Locate the cell with the specified text and output its [x, y] center coordinate. 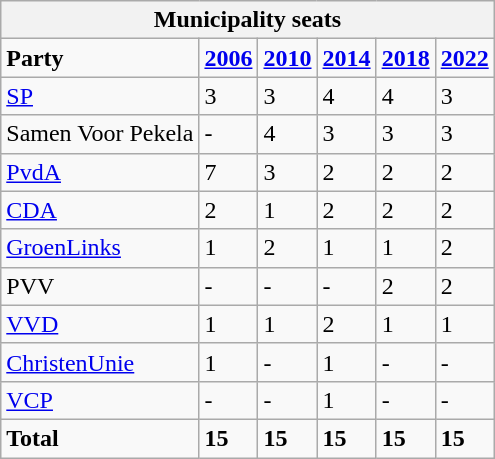
CDA [100, 210]
7 [228, 172]
2022 [464, 58]
Municipality seats [248, 20]
VCP [100, 400]
2018 [406, 58]
Party [100, 58]
VVD [100, 324]
SP [100, 96]
2010 [288, 58]
PVV [100, 286]
Samen Voor Pekela [100, 134]
2014 [346, 58]
Total [100, 438]
ChristenUnie [100, 362]
PvdA [100, 172]
GroenLinks [100, 248]
2006 [228, 58]
